Capture the cell that displays the provided text and extract its [x, y] central coordinate. 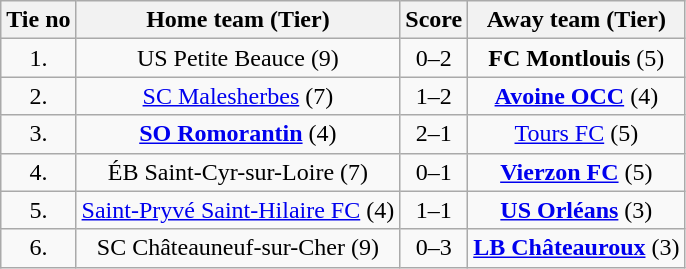
5. [38, 210]
2–1 [434, 134]
0–1 [434, 172]
Tie no [38, 20]
Tours FC (5) [576, 134]
SO Romorantin (4) [238, 134]
3. [38, 134]
1–1 [434, 210]
2. [38, 96]
Vierzon FC (5) [576, 172]
SC Châteauneuf-sur-Cher (9) [238, 248]
Score [434, 20]
FC Montlouis (5) [576, 58]
0–3 [434, 248]
Away team (Tier) [576, 20]
US Petite Beauce (9) [238, 58]
LB Châteauroux (3) [576, 248]
SC Malesherbes (7) [238, 96]
US Orléans (3) [576, 210]
ÉB Saint-Cyr-sur-Loire (7) [238, 172]
0–2 [434, 58]
1. [38, 58]
Avoine OCC (4) [576, 96]
4. [38, 172]
6. [38, 248]
Saint-Pryvé Saint-Hilaire FC (4) [238, 210]
1–2 [434, 96]
Home team (Tier) [238, 20]
